Return the (X, Y) coordinate for the center point of the cell that contains the specified text.  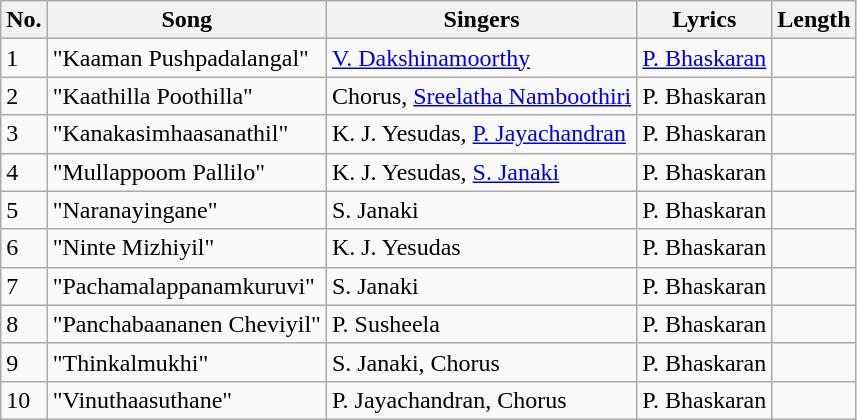
1 (24, 58)
5 (24, 210)
10 (24, 400)
"Mullappoom Pallilo" (186, 172)
4 (24, 172)
V. Dakshinamoorthy (481, 58)
"Kaathilla Poothilla" (186, 96)
"Kanakasimhaasanathil" (186, 134)
S. Janaki, Chorus (481, 362)
Lyrics (704, 20)
Chorus, Sreelatha Namboothiri (481, 96)
9 (24, 362)
P. Jayachandran, Chorus (481, 400)
"Panchabaananen Cheviyil" (186, 324)
7 (24, 286)
"Vinuthaasuthane" (186, 400)
Song (186, 20)
Singers (481, 20)
"Ninte Mizhiyil" (186, 248)
K. J. Yesudas (481, 248)
3 (24, 134)
2 (24, 96)
"Thinkalmukhi" (186, 362)
8 (24, 324)
"Pachamalappanamkuruvi" (186, 286)
No. (24, 20)
P. Susheela (481, 324)
K. J. Yesudas, S. Janaki (481, 172)
"Naranayingane" (186, 210)
"Kaaman Pushpadalangal" (186, 58)
Length (814, 20)
6 (24, 248)
K. J. Yesudas, P. Jayachandran (481, 134)
